For the text-containing cell, return its midpoint in [x, y] coordinate format. 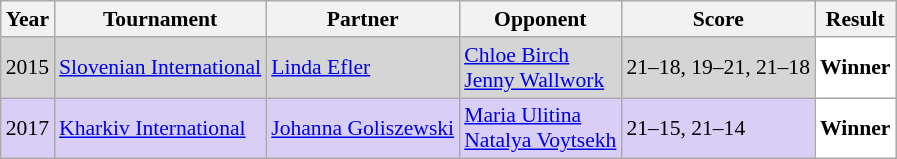
Partner [362, 19]
Chloe Birch Jenny Wallwork [540, 68]
Tournament [160, 19]
Slovenian International [160, 68]
Johanna Goliszewski [362, 128]
2015 [28, 68]
Result [856, 19]
Opponent [540, 19]
Score [718, 19]
21–15, 21–14 [718, 128]
2017 [28, 128]
Kharkiv International [160, 128]
21–18, 19–21, 21–18 [718, 68]
Maria Ulitina Natalya Voytsekh [540, 128]
Year [28, 19]
Linda Efler [362, 68]
